Pinpoint the cell where the given text exists, returning its (X, Y) midpoint coordinate. 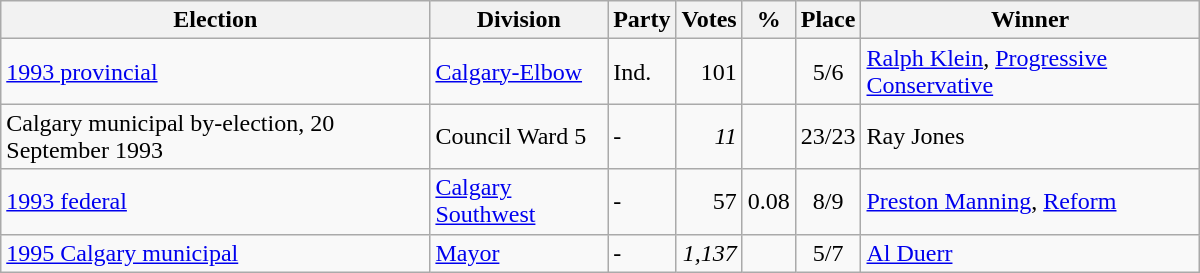
% (768, 20)
5/7 (828, 253)
Winner (1030, 20)
Calgary Southwest (519, 202)
Place (828, 20)
Ind. (642, 72)
Preston Manning, Reform (1030, 202)
Party (642, 20)
Ray Jones (1030, 136)
Mayor (519, 253)
1995 Calgary municipal (216, 253)
101 (709, 72)
Votes (709, 20)
11 (709, 136)
23/23 (828, 136)
Council Ward 5 (519, 136)
Calgary municipal by-election, 20 September 1993 (216, 136)
5/6 (828, 72)
Al Duerr (1030, 253)
Ralph Klein, Progressive Conservative (1030, 72)
57 (709, 202)
8/9 (828, 202)
Calgary-Elbow (519, 72)
Division (519, 20)
Election (216, 20)
1,137 (709, 253)
1993 federal (216, 202)
0.08 (768, 202)
1993 provincial (216, 72)
